Pinpoint the cell where the given text exists, returning its (x, y) midpoint coordinate. 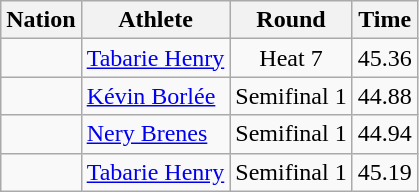
45.19 (384, 172)
Kévin Borlée (156, 96)
44.88 (384, 96)
44.94 (384, 134)
Athlete (156, 20)
Nery Brenes (156, 134)
Heat 7 (291, 58)
Time (384, 20)
Nation (41, 20)
45.36 (384, 58)
Round (291, 20)
